Pinpoint the cell where the given text exists, returning its [X, Y] midpoint coordinate. 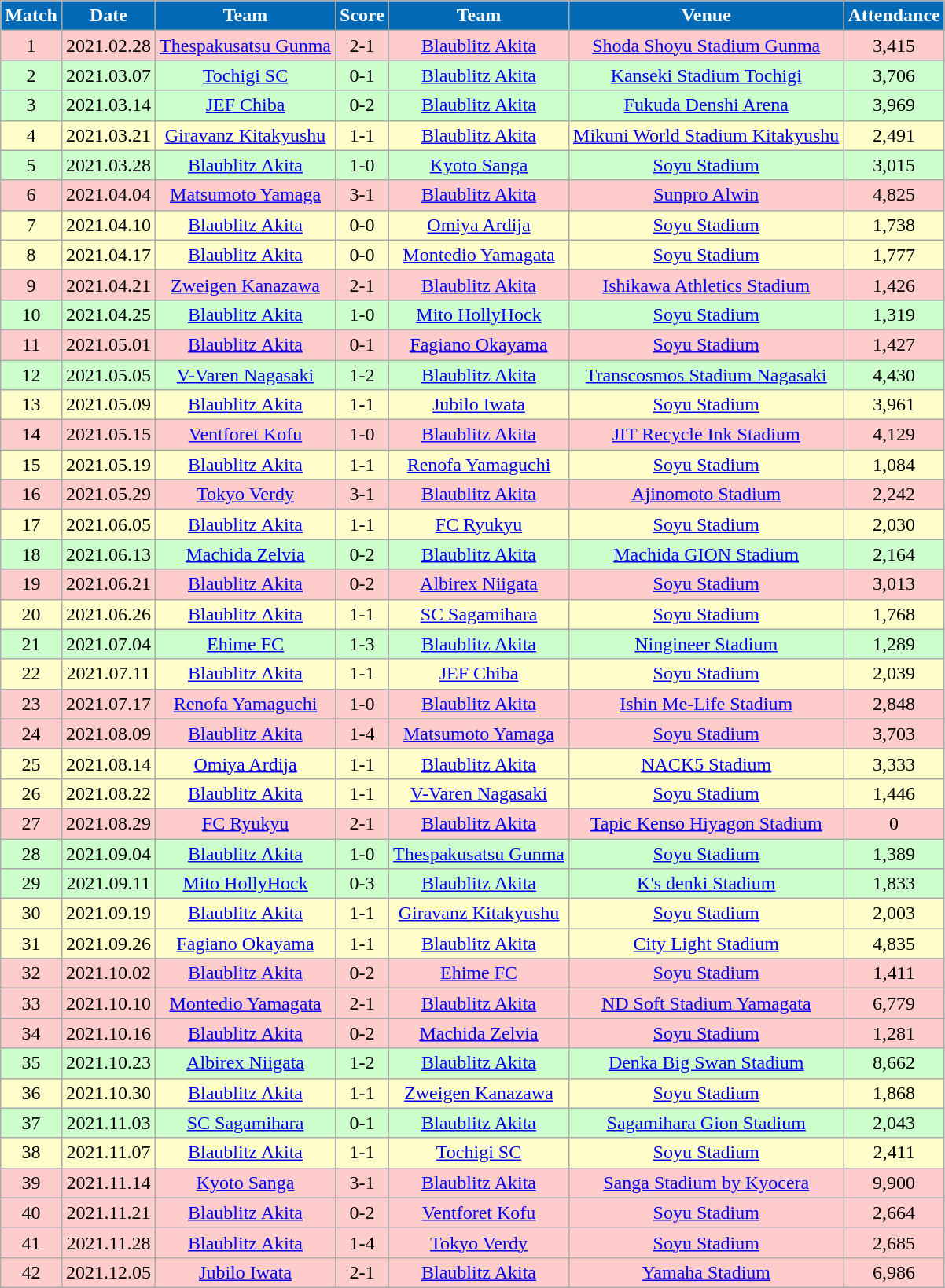
Sagamihara Gion Stadium [706, 1123]
JIT Recycle Ink Stadium [706, 435]
1,768 [894, 614]
Kanseki Stadium Tochigi [706, 75]
ND Soft Stadium Yamagata [706, 1003]
1,738 [894, 225]
11 [31, 344]
1,289 [894, 644]
2021.09.26 [108, 944]
2021.08.22 [108, 793]
Match [31, 16]
2021.06.26 [108, 614]
3,969 [894, 105]
1,777 [894, 255]
3,961 [894, 405]
Attendance [894, 16]
2021.04.25 [108, 315]
6,986 [894, 1272]
2,003 [894, 914]
35 [31, 1063]
Sanga Stadium by Kyocera [706, 1183]
Shoda Shoyu Stadium Gunma [706, 46]
Fukuda Denshi Arena [706, 105]
2021.05.15 [108, 435]
Yamaha Stadium [706, 1272]
2021.11.03 [108, 1123]
31 [31, 944]
2021.12.05 [108, 1272]
1,411 [894, 973]
9,900 [894, 1183]
26 [31, 793]
2021.04.10 [108, 225]
0-3 [362, 884]
2021.04.04 [108, 195]
2021.11.14 [108, 1183]
39 [31, 1183]
40 [31, 1213]
2021.07.11 [108, 674]
2021.09.11 [108, 884]
3,415 [894, 46]
2021.10.10 [108, 1003]
17 [31, 524]
19 [31, 584]
Date [108, 16]
3,703 [894, 734]
2021.04.21 [108, 285]
2021.06.13 [108, 554]
10 [31, 315]
27 [31, 823]
Machida GION Stadium [706, 554]
1,319 [894, 315]
2021.07.17 [108, 704]
2,685 [894, 1242]
2021.10.16 [108, 1033]
2021.10.23 [108, 1063]
2,039 [894, 674]
37 [31, 1123]
2021.05.05 [108, 375]
1,833 [894, 884]
Mikuni World Stadium Kitakyushu [706, 135]
18 [31, 554]
42 [31, 1272]
6 [31, 195]
2021.06.05 [108, 524]
2021.08.29 [108, 823]
2,242 [894, 495]
2021.06.21 [108, 584]
4,430 [894, 375]
2021.04.17 [108, 255]
2021.10.30 [108, 1093]
3,706 [894, 75]
21 [31, 644]
Ajinomoto Stadium [706, 495]
8 [31, 255]
0 [894, 823]
2021.09.04 [108, 853]
2021.03.07 [108, 75]
2,848 [894, 704]
2021.02.28 [108, 46]
Ishin Me-Life Stadium [706, 704]
Sunpro Alwin [706, 195]
2021.03.21 [108, 135]
Ningineer Stadium [706, 644]
2,043 [894, 1123]
1 [31, 46]
City Light Stadium [706, 944]
2021.05.09 [108, 405]
22 [31, 674]
2021.11.07 [108, 1153]
2,664 [894, 1213]
K's denki Stadium [706, 884]
2021.03.28 [108, 165]
2021.11.21 [108, 1213]
1,084 [894, 465]
Denka Big Swan Stadium [706, 1063]
24 [31, 734]
20 [31, 614]
2 [31, 75]
4 [31, 135]
5 [31, 165]
16 [31, 495]
1,868 [894, 1093]
1-3 [362, 644]
32 [31, 973]
2,491 [894, 135]
Venue [706, 16]
2021.03.14 [108, 105]
1,446 [894, 793]
33 [31, 1003]
2,164 [894, 554]
2021.08.14 [108, 764]
Ishikawa Athletics Stadium [706, 285]
3 [31, 105]
2021.09.19 [108, 914]
Tapic Kenso Hiyagon Stadium [706, 823]
30 [31, 914]
15 [31, 465]
1,389 [894, 853]
9 [31, 285]
3,013 [894, 584]
8,662 [894, 1063]
28 [31, 853]
13 [31, 405]
34 [31, 1033]
2021.07.04 [108, 644]
38 [31, 1153]
Transcosmos Stadium Nagasaki [706, 375]
4,835 [894, 944]
1,426 [894, 285]
14 [31, 435]
3,333 [894, 764]
2021.11.28 [108, 1242]
1,427 [894, 344]
2021.05.29 [108, 495]
NACK5 Stadium [706, 764]
36 [31, 1093]
25 [31, 764]
2,030 [894, 524]
2021.05.19 [108, 465]
12 [31, 375]
4,825 [894, 195]
2021.08.09 [108, 734]
7 [31, 225]
4,129 [894, 435]
2021.05.01 [108, 344]
41 [31, 1242]
Score [362, 16]
23 [31, 704]
2021.10.02 [108, 973]
3,015 [894, 165]
29 [31, 884]
6,779 [894, 1003]
2,411 [894, 1153]
1,281 [894, 1033]
